Scan for the cell matching the given text and deliver its (x, y) coordinate at center. 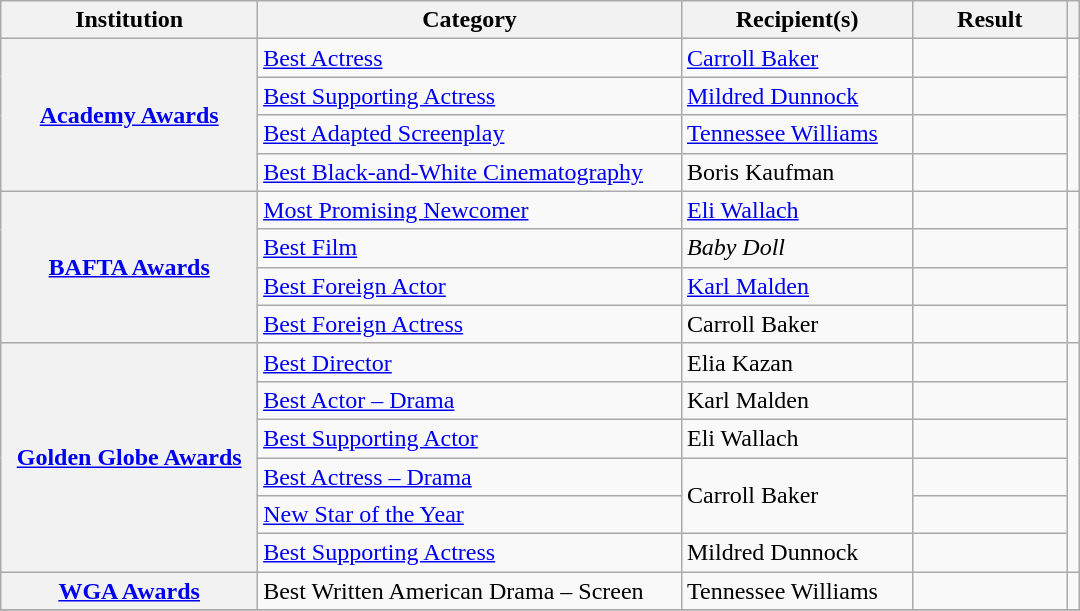
Best Black-and-White Cinematography (470, 172)
Recipient(s) (796, 20)
New Star of the Year (470, 515)
Elia Kazan (796, 362)
Best Written American Drama – Screen (470, 591)
Result (990, 20)
Best Foreign Actor (470, 286)
BAFTA Awards (130, 267)
Category (470, 20)
Best Supporting Actor (470, 438)
WGA Awards (130, 591)
Best Adapted Screenplay (470, 134)
Best Director (470, 362)
Baby Doll (796, 248)
Best Actress – Drama (470, 477)
Best Foreign Actress (470, 324)
Best Actor – Drama (470, 400)
Most Promising Newcomer (470, 210)
Golden Globe Awards (130, 457)
Boris Kaufman (796, 172)
Best Actress (470, 58)
Institution (130, 20)
Academy Awards (130, 115)
Best Film (470, 248)
